Find where the given text appears and provide that cell's center as [X, Y] coordinate. 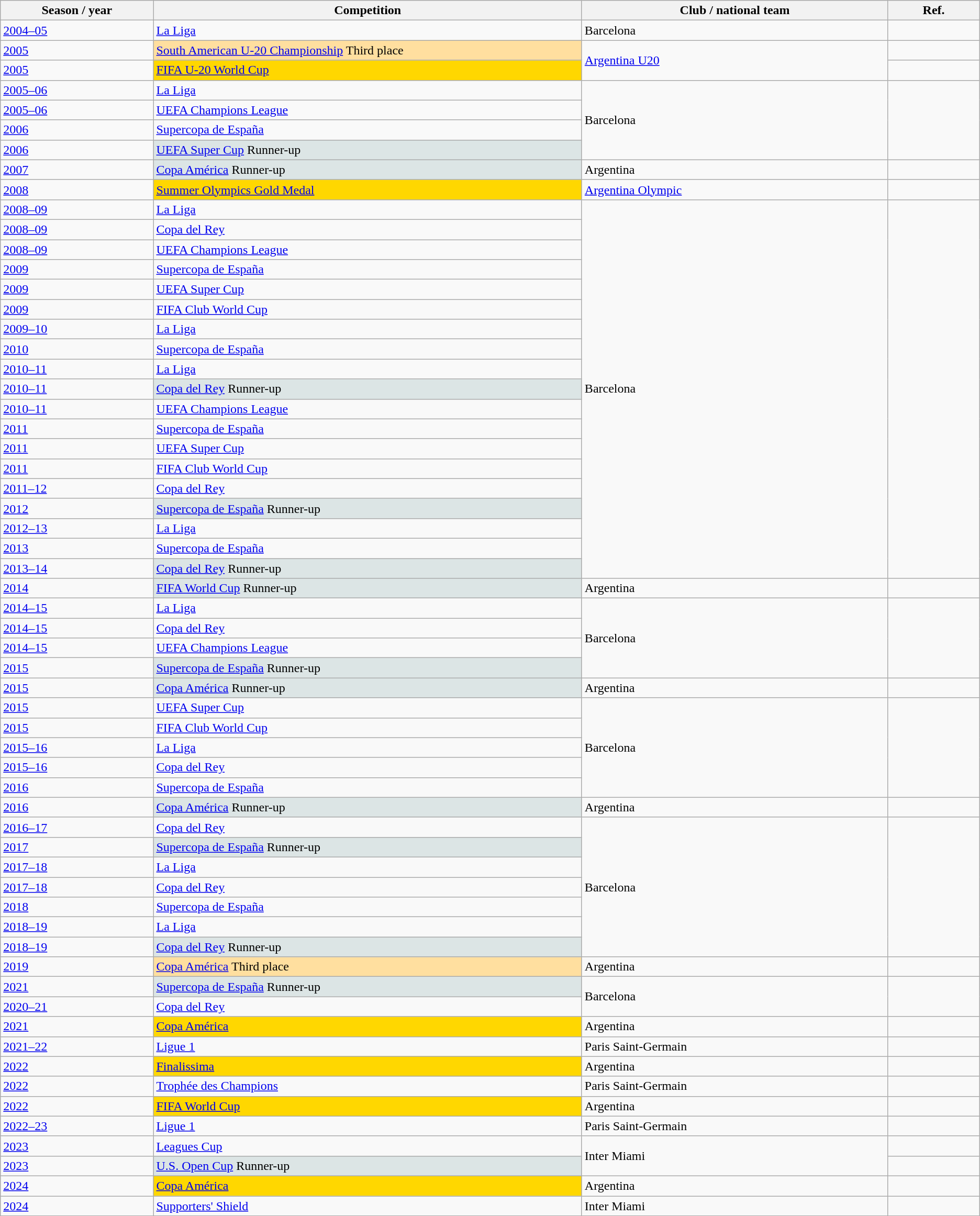
2019 [77, 967]
2020–21 [77, 1007]
2012–13 [77, 528]
2022–23 [77, 1126]
FIFA U-20 World Cup [367, 70]
Ref. [934, 10]
Argentina Olympic [735, 189]
2007 [77, 170]
Argentina U20 [735, 60]
2021–22 [77, 1046]
2017 [77, 847]
2010 [77, 349]
2016–17 [77, 827]
U.S. Open Cup Runner-up [367, 1166]
Club / national team [735, 10]
Supporters' Shield [367, 1206]
2008 [77, 189]
FIFA World Cup Runner-up [367, 588]
Trophée des Champions [367, 1086]
2013–14 [77, 568]
2004–05 [77, 30]
Copa América Third place [367, 967]
FIFA World Cup [367, 1106]
2013 [77, 548]
South American U-20 Championship Third place [367, 50]
2011–12 [77, 488]
2014 [77, 588]
2012 [77, 508]
2018 [77, 907]
Season / year [77, 10]
Finalissima [367, 1066]
Summer Olympics Gold Medal [367, 189]
Leagues Cup [367, 1146]
2009–10 [77, 329]
UEFA Super Cup Runner-up [367, 150]
Competition [367, 10]
